Capture the cell that displays the provided text and extract its (X, Y) central coordinate. 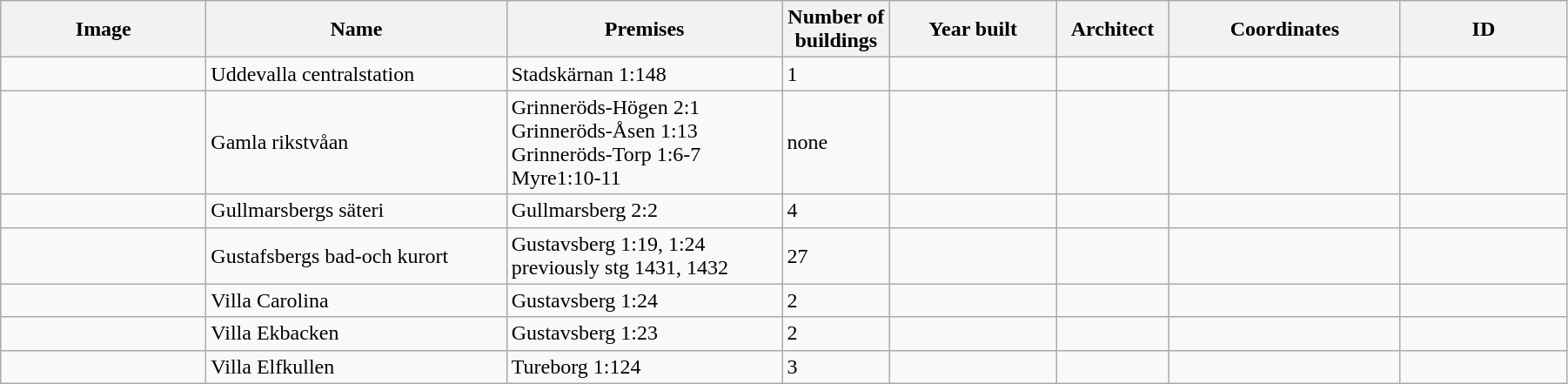
Stadskärnan 1:148 (644, 74)
Uddevalla centralstation (357, 74)
Villa Carolina (357, 300)
Number ofbuildings (836, 30)
Gustavsberg 1:19, 1:24previously stg 1431, 1432 (644, 256)
Coordinates (1284, 30)
Gamla rikstvåan (357, 143)
Premises (644, 30)
Gustafsbergs bad-och kurort (357, 256)
Gullmarsberg 2:2 (644, 211)
Name (357, 30)
Grinneröds-Högen 2:1Grinneröds-Åsen 1:13Grinneröds-Torp 1:6-7Myre1:10-11 (644, 143)
3 (836, 367)
Gustavsberg 1:23 (644, 333)
Tureborg 1:124 (644, 367)
Villa Ekbacken (357, 333)
Image (104, 30)
4 (836, 211)
1 (836, 74)
Gullmarsbergs säteri (357, 211)
ID (1483, 30)
Architect (1113, 30)
Year built (973, 30)
27 (836, 256)
none (836, 143)
Gustavsberg 1:24 (644, 300)
Villa Elfkullen (357, 367)
